Search for the cell housing the specified text and yield its [x, y] center coordinate. 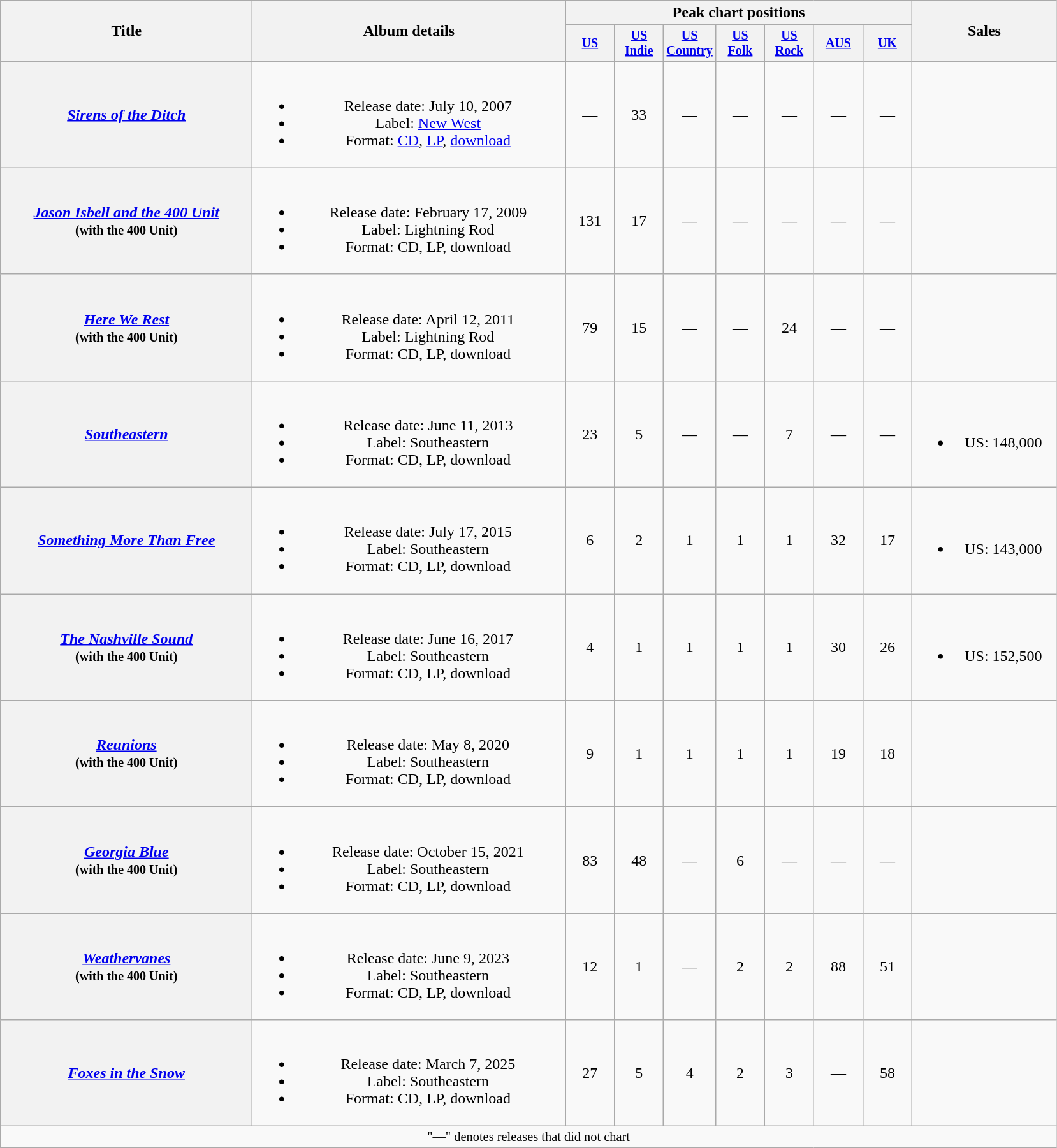
88 [838, 966]
The Nashville Sound(with the 400 Unit) [126, 648]
79 [590, 328]
Weathervanes(with the 400 Unit) [126, 966]
Sirens of the Ditch [126, 115]
Release date: May 8, 2020Label: SoutheasternFormat: CD, LP, download [409, 753]
Release date: June 9, 2023Label: SoutheasternFormat: CD, LP, download [409, 966]
15 [639, 328]
33 [639, 115]
3 [789, 1073]
24 [789, 328]
23 [590, 433]
Foxes in the Snow [126, 1073]
Release date: October 15, 2021Label: SoutheasternFormat: CD, LP, download [409, 861]
US Indie [639, 43]
Southeastern [126, 433]
58 [887, 1073]
Release date: March 7, 2025Label: SoutheasternFormat: CD, LP, download [409, 1073]
UK [887, 43]
Release date: June 11, 2013Label: SoutheasternFormat: CD, LP, download [409, 433]
Jason Isbell and the 400 Unit(with the 400 Unit) [126, 221]
Reunions(with the 400 Unit) [126, 753]
18 [887, 753]
US Country [690, 43]
"—" denotes releases that did not chart [529, 1137]
19 [838, 753]
51 [887, 966]
US [590, 43]
US Folk [740, 43]
US: 143,000 [984, 541]
US Rock [789, 43]
Title [126, 31]
131 [590, 221]
US: 148,000 [984, 433]
Album details [409, 31]
AUS [838, 43]
26 [887, 648]
12 [590, 966]
48 [639, 861]
32 [838, 541]
Release date: April 12, 2011Label: Lightning RodFormat: CD, LP, download [409, 328]
Georgia Blue(with the 400 Unit) [126, 861]
Sales [984, 31]
Here We Rest(with the 400 Unit) [126, 328]
Release date: June 16, 2017Label: SoutheasternFormat: CD, LP, download [409, 648]
9 [590, 753]
83 [590, 861]
Release date: July 10, 2007Label: New WestFormat: CD, LP, download [409, 115]
US: 152,500 [984, 648]
Peak chart positions [738, 13]
Release date: July 17, 2015Label: SoutheasternFormat: CD, LP, download [409, 541]
7 [789, 433]
27 [590, 1073]
30 [838, 648]
Something More Than Free [126, 541]
Release date: February 17, 2009Label: Lightning RodFormat: CD, LP, download [409, 221]
